Identify which cell holds the provided text, then report its (x, y) central coordinate. 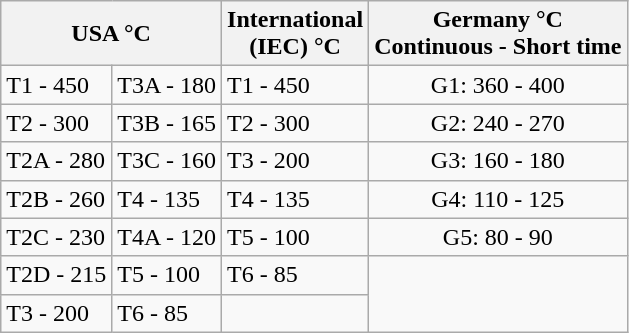
T2B - 260 (56, 199)
T3C - 160 (167, 161)
G4: 110 - 125 (498, 199)
G1: 360 - 400 (498, 85)
International(IEC) °C (296, 34)
USA °C (112, 34)
G2: 240 - 270 (498, 123)
Germany °CContinuous - Short time (498, 34)
T3B - 165 (167, 123)
T4A - 120 (167, 237)
T2A - 280 (56, 161)
T3A - 180 (167, 85)
G3: 160 - 180 (498, 161)
G5: 80 - 90 (498, 237)
T2C - 230 (56, 237)
T2D - 215 (56, 275)
